Scan for the cell matching the given text and deliver its [X, Y] coordinate at center. 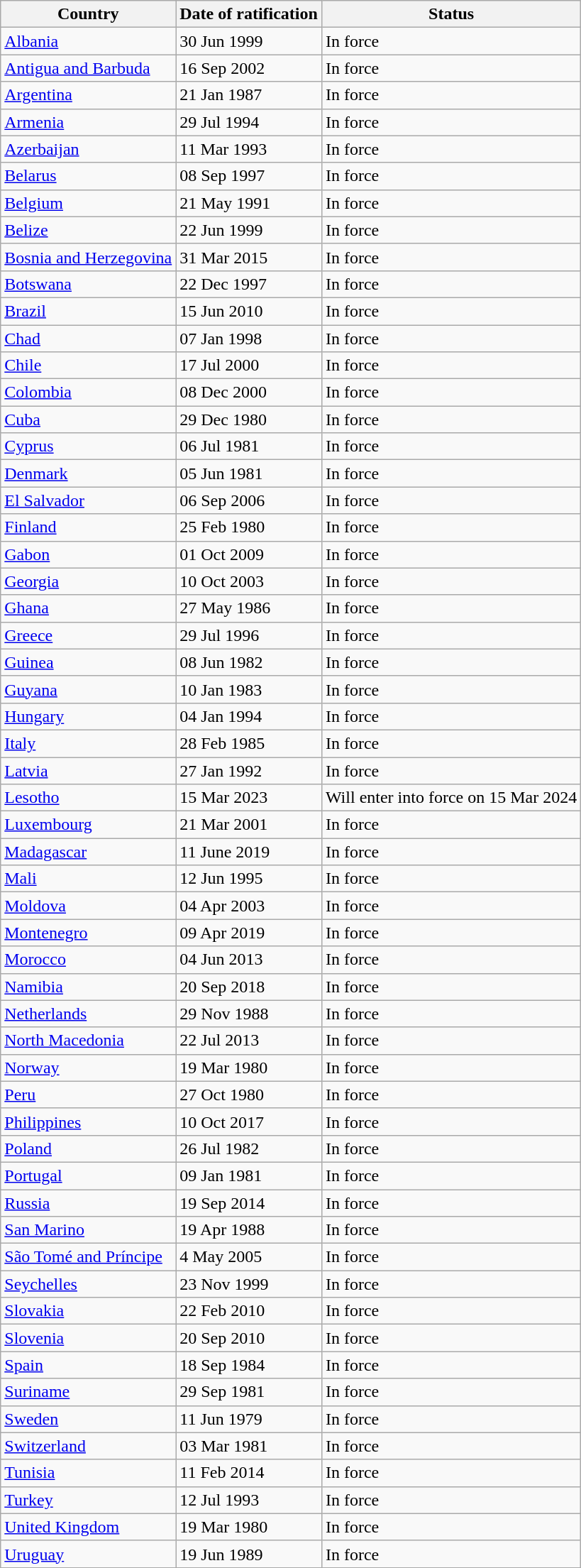
19 Jun 1989 [249, 1554]
22 Jul 2013 [249, 1041]
Portugal [88, 1175]
29 Nov 1988 [249, 1014]
Colombia [88, 393]
Chile [88, 366]
Philippines [88, 1122]
Lesotho [88, 798]
26 Jul 1982 [249, 1148]
Slovenia [88, 1338]
10 Oct 2003 [249, 581]
Country [88, 14]
Montenegro [88, 933]
15 Mar 2023 [249, 798]
Moldova [88, 906]
Slovakia [88, 1311]
16 Sep 2002 [249, 68]
21 May 1991 [249, 203]
08 Sep 1997 [249, 176]
Sweden [88, 1419]
Turkey [88, 1500]
Uruguay [88, 1554]
25 Feb 1980 [249, 527]
Switzerland [88, 1446]
Belarus [88, 176]
22 Feb 2010 [249, 1311]
Russia [88, 1203]
Hungary [88, 716]
23 Nov 1999 [249, 1284]
21 Mar 2001 [249, 825]
Spain [88, 1365]
Mali [88, 879]
El Salvador [88, 500]
Argentina [88, 95]
Guinea [88, 662]
Armenia [88, 122]
20 Sep 2018 [249, 987]
Denmark [88, 473]
03 Mar 1981 [249, 1446]
Guyana [88, 689]
11 Feb 2014 [249, 1473]
Will enter into force on 15 Mar 2024 [451, 798]
Albania [88, 41]
Norway [88, 1068]
Morocco [88, 960]
Date of ratification [249, 14]
06 Jul 1981 [249, 446]
18 Sep 1984 [249, 1365]
29 Sep 1981 [249, 1392]
10 Jan 1983 [249, 689]
07 Jan 1998 [249, 339]
05 Jun 1981 [249, 473]
Azerbaijan [88, 149]
08 Dec 2000 [249, 393]
21 Jan 1987 [249, 95]
28 Feb 1985 [249, 743]
São Tomé and Príncipe [88, 1257]
06 Sep 2006 [249, 500]
4 May 2005 [249, 1257]
19 Apr 1988 [249, 1230]
North Macedonia [88, 1041]
Brazil [88, 311]
Finland [88, 527]
17 Jul 2000 [249, 366]
Poland [88, 1148]
22 Dec 1997 [249, 284]
Madagascar [88, 852]
Tunisia [88, 1473]
Status [451, 14]
11 June 2019 [249, 852]
Belize [88, 230]
29 Dec 1980 [249, 420]
Luxembourg [88, 825]
Antigua and Barbuda [88, 68]
01 Oct 2009 [249, 554]
27 May 1986 [249, 608]
Cuba [88, 420]
12 Jul 1993 [249, 1500]
08 Jun 1982 [249, 662]
Italy [88, 743]
Bosnia and Herzegovina [88, 257]
27 Jan 1992 [249, 770]
11 Jun 1979 [249, 1419]
Suriname [88, 1392]
04 Jan 1994 [249, 716]
Chad [88, 339]
29 Jul 1996 [249, 635]
29 Jul 1994 [249, 122]
04 Apr 2003 [249, 906]
Botswana [88, 284]
Netherlands [88, 1014]
Belgium [88, 203]
20 Sep 2010 [249, 1338]
Ghana [88, 608]
22 Jun 1999 [249, 230]
09 Jan 1981 [249, 1175]
Peru [88, 1095]
15 Jun 2010 [249, 311]
09 Apr 2019 [249, 933]
Gabon [88, 554]
Georgia [88, 581]
27 Oct 1980 [249, 1095]
Cyprus [88, 446]
31 Mar 2015 [249, 257]
11 Mar 1993 [249, 149]
12 Jun 1995 [249, 879]
Namibia [88, 987]
San Marino [88, 1230]
19 Sep 2014 [249, 1203]
30 Jun 1999 [249, 41]
Greece [88, 635]
Latvia [88, 770]
United Kingdom [88, 1527]
04 Jun 2013 [249, 960]
10 Oct 2017 [249, 1122]
Seychelles [88, 1284]
